Identify which cell holds the provided text, then report its [x, y] central coordinate. 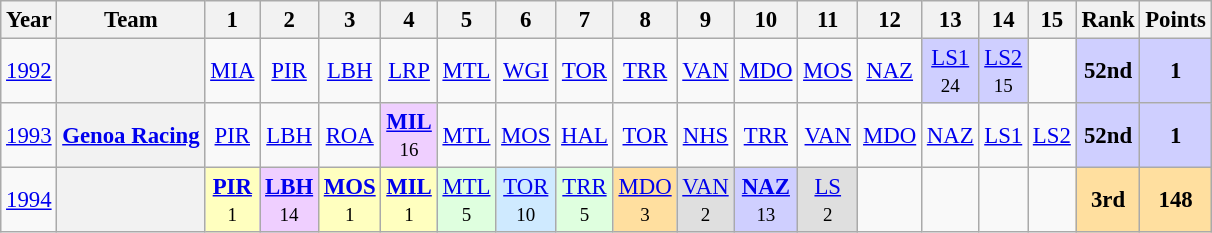
148 [1176, 200]
Rank [1108, 20]
HAL [584, 136]
4 [409, 20]
11 [828, 20]
Genoa Racing [131, 136]
LBH14 [290, 200]
LS124 [950, 72]
MIA [232, 72]
1992 [29, 72]
6 [526, 20]
2 [290, 20]
MOS1 [350, 200]
Year [29, 20]
MTL5 [466, 200]
TRR5 [584, 200]
LS215 [1004, 72]
MIL16 [409, 136]
9 [706, 20]
3 [350, 20]
15 [1052, 20]
8 [645, 20]
5 [466, 20]
WGI [526, 72]
13 [950, 20]
12 [890, 20]
PIR1 [232, 200]
14 [1004, 20]
Points [1176, 20]
MIL1 [409, 200]
ROA [350, 136]
3rd [1108, 200]
LRP [409, 72]
VAN2 [706, 200]
1994 [29, 200]
7 [584, 20]
LS1 [1004, 136]
TOR10 [526, 200]
Team [131, 20]
1993 [29, 136]
NAZ13 [766, 200]
10 [766, 20]
NHS [706, 136]
MDO3 [645, 200]
